Scan for the cell matching the given text and deliver its [X, Y] coordinate at center. 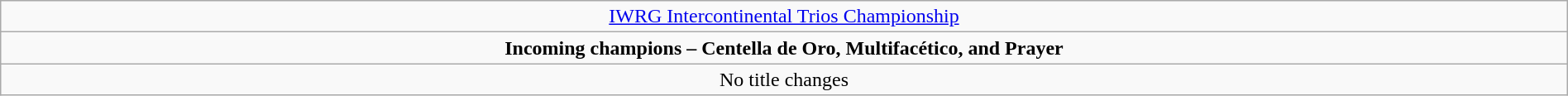
No title changes [784, 79]
Incoming champions – Centella de Oro, Multifacético, and Prayer [784, 48]
IWRG Intercontinental Trios Championship [784, 17]
